Output the (X, Y) coordinate of the center of the cell containing the given text.  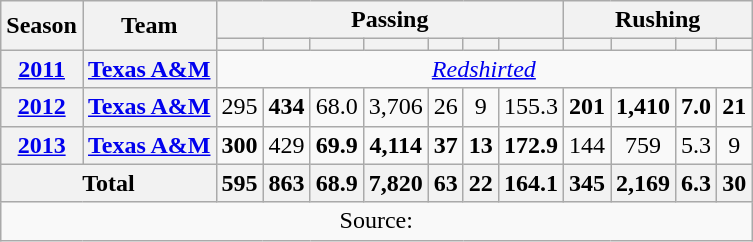
63 (446, 183)
Rushing (657, 20)
164.1 (530, 183)
Team (149, 26)
Passing (390, 20)
Redshirted (484, 69)
295 (240, 107)
863 (286, 183)
6.3 (696, 183)
759 (644, 145)
595 (240, 183)
68.0 (336, 107)
201 (586, 107)
144 (586, 145)
1,410 (644, 107)
22 (480, 183)
30 (734, 183)
13 (480, 145)
2,169 (644, 183)
21 (734, 107)
172.9 (530, 145)
4,114 (396, 145)
69.9 (336, 145)
Season (42, 26)
155.3 (530, 107)
2011 (42, 69)
Source: (376, 221)
Total (108, 183)
300 (240, 145)
3,706 (396, 107)
429 (286, 145)
37 (446, 145)
2013 (42, 145)
7.0 (696, 107)
68.9 (336, 183)
345 (586, 183)
5.3 (696, 145)
2012 (42, 107)
7,820 (396, 183)
26 (446, 107)
434 (286, 107)
